Determine the (X, Y) coordinate at the center of the cell enclosing the given text.  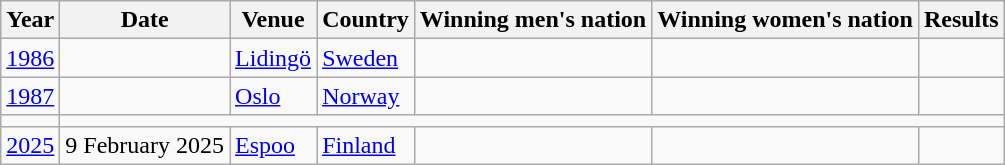
1986 (30, 58)
Venue (274, 20)
Lidingö (274, 58)
Finland (366, 145)
Year (30, 20)
Winning men's nation (532, 20)
1987 (30, 96)
Espoo (274, 145)
Oslo (274, 96)
Norway (366, 96)
Date (145, 20)
Sweden (366, 58)
Country (366, 20)
Results (961, 20)
Winning women's nation (786, 20)
2025 (30, 145)
9 February 2025 (145, 145)
